Return the [X, Y] coordinate for the center point of the cell that contains the specified text.  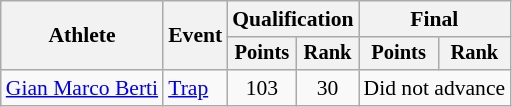
Did not advance [435, 88]
Athlete [82, 36]
Gian Marco Berti [82, 88]
Final [435, 19]
Trap [195, 88]
Qualification [292, 19]
Event [195, 36]
103 [262, 88]
30 [328, 88]
